Find where the given text appears and provide that cell's center as (x, y) coordinate. 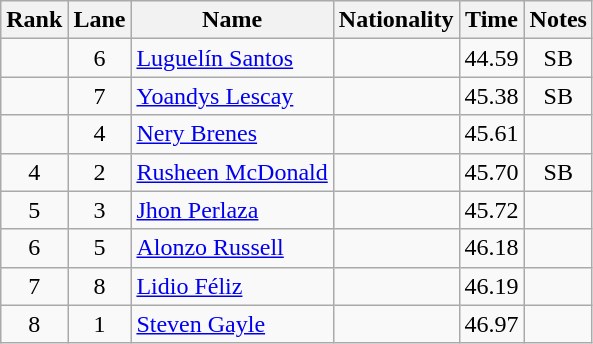
Jhon Perlaza (232, 210)
Lidio Féliz (232, 286)
45.38 (492, 96)
Luguelín Santos (232, 58)
46.19 (492, 286)
1 (100, 324)
Steven Gayle (232, 324)
Lane (100, 20)
Nery Brenes (232, 134)
45.61 (492, 134)
Rusheen McDonald (232, 172)
45.72 (492, 210)
Rank (34, 20)
Notes (558, 20)
Name (232, 20)
Yoandys Lescay (232, 96)
3 (100, 210)
45.70 (492, 172)
46.18 (492, 248)
44.59 (492, 58)
2 (100, 172)
46.97 (492, 324)
Nationality (396, 20)
Time (492, 20)
Alonzo Russell (232, 248)
